For the text-containing cell, return its midpoint in [x, y] coordinate format. 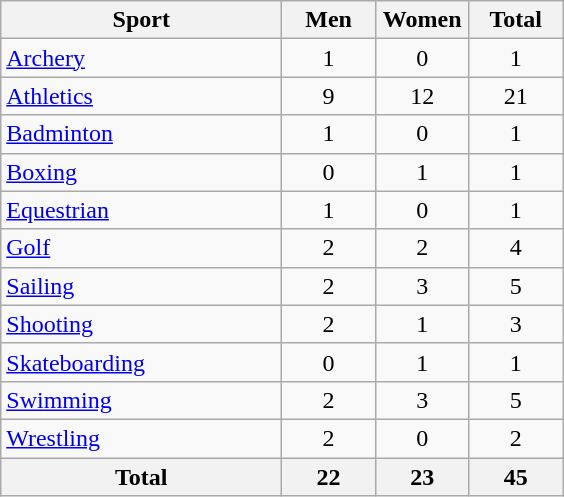
Women [422, 20]
Boxing [142, 172]
Wrestling [142, 438]
Archery [142, 58]
Sport [142, 20]
4 [516, 248]
Sailing [142, 286]
45 [516, 477]
Golf [142, 248]
Athletics [142, 96]
Swimming [142, 400]
22 [329, 477]
Shooting [142, 324]
Skateboarding [142, 362]
Badminton [142, 134]
Equestrian [142, 210]
23 [422, 477]
12 [422, 96]
Men [329, 20]
21 [516, 96]
9 [329, 96]
